Capture the cell that displays the provided text and extract its (X, Y) central coordinate. 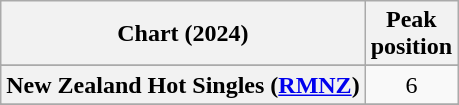
6 (411, 85)
Peakposition (411, 34)
Chart (2024) (183, 34)
New Zealand Hot Singles (RMNZ) (183, 85)
